Pinpoint the cell where the given text exists, returning its [X, Y] midpoint coordinate. 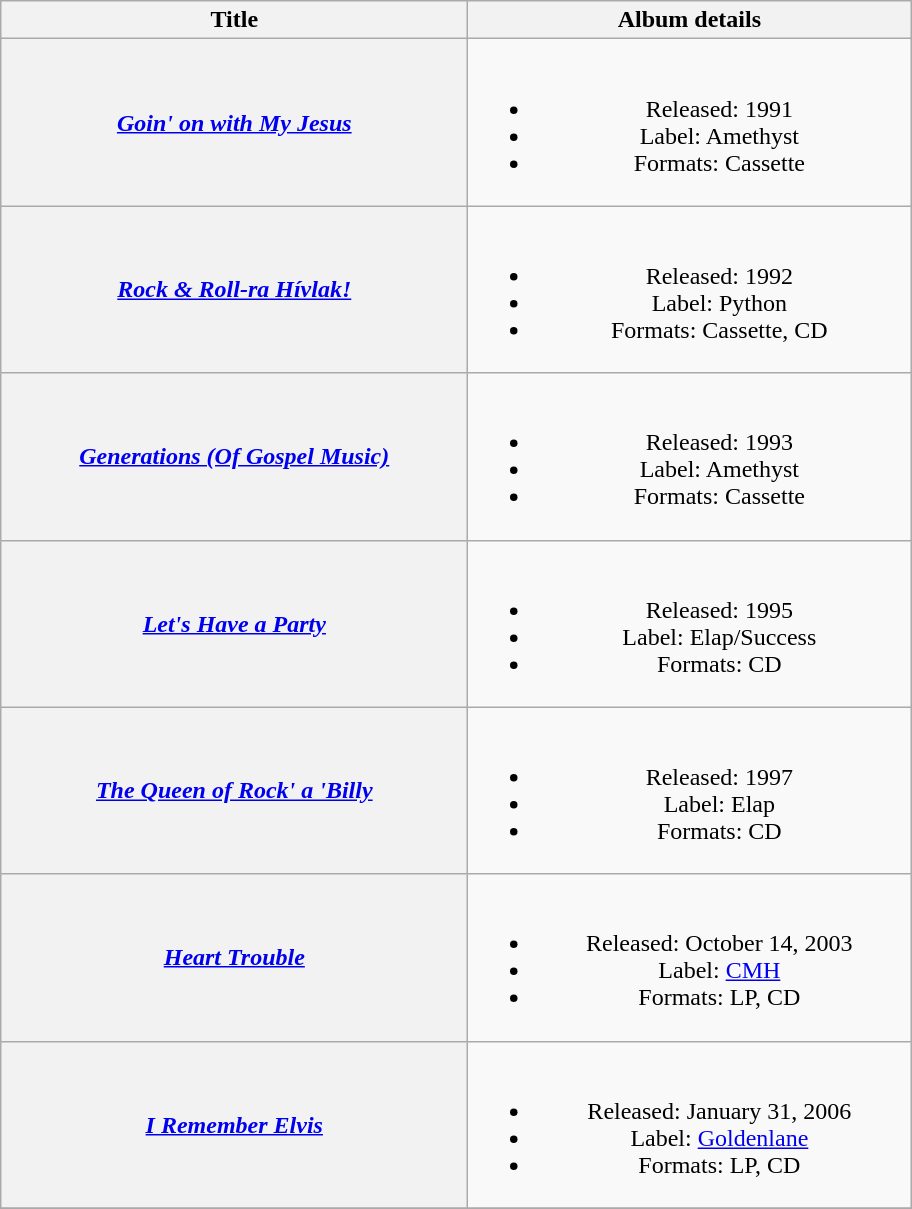
Rock & Roll-ra Hívlak! [234, 290]
Let's Have a Party [234, 624]
Album details [690, 20]
Released: 1997Label: ElapFormats: CD [690, 790]
Released: October 14, 2003Label: CMHFormats: LP, CD [690, 958]
Released: 1993Label: AmethystFormats: Cassette [690, 456]
Released: January 31, 2006Label: GoldenlaneFormats: LP, CD [690, 1124]
Heart Trouble [234, 958]
Released: 1995Label: Elap/SuccessFormats: CD [690, 624]
I Remember Elvis [234, 1124]
Generations (Of Gospel Music) [234, 456]
Title [234, 20]
The Queen of Rock' a 'Billy [234, 790]
Released: 1992Label: PythonFormats: Cassette, CD [690, 290]
Goin' on with My Jesus [234, 122]
Released: 1991Label: AmethystFormats: Cassette [690, 122]
